For the text-containing cell, return its midpoint in (x, y) coordinate format. 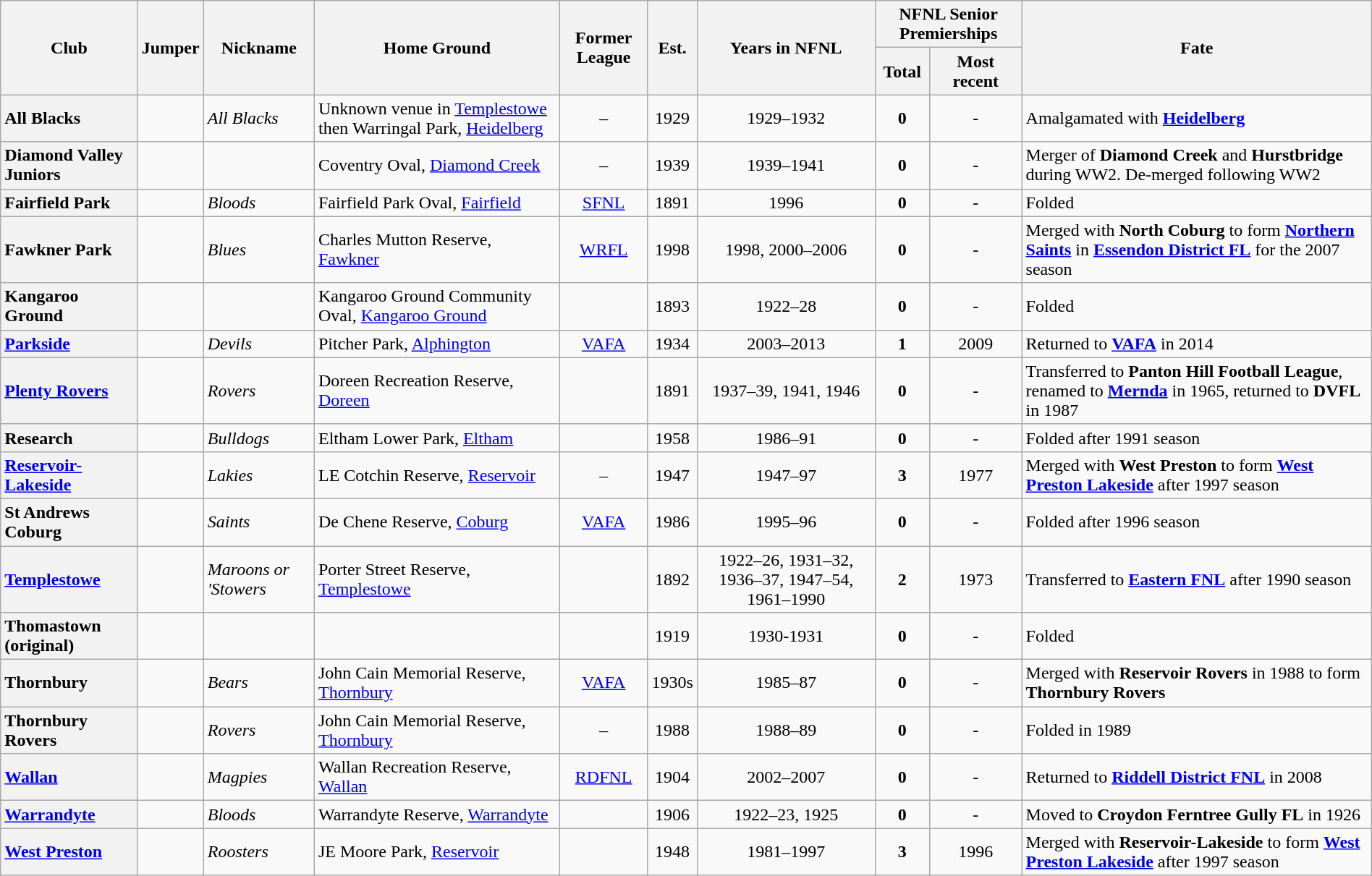
Merged with Reservoir Rovers in 1988 to form Thornbury Rovers (1197, 683)
WRFL (604, 250)
JE Moore Park, Reservoir (437, 852)
Diamond Valley Juniors (69, 165)
Folded after 1996 season (1197, 522)
1958 (672, 438)
1988–89 (786, 731)
RDFNL (604, 777)
Transferred to Eastern FNL after 1990 season (1197, 579)
Wallan (69, 777)
Fairfield Park (69, 203)
Est. (672, 48)
Porter Street Reserve, Templestowe (437, 579)
1904 (672, 777)
Wallan Recreation Reserve, Wallan (437, 777)
Roosters (259, 852)
Fairfield Park Oval, Fairfield (437, 203)
1995–96 (786, 522)
1985–87 (786, 683)
Returned to VAFA in 2014 (1197, 344)
1893 (672, 307)
1986 (672, 522)
Total (902, 71)
Merger of Diamond Creek and Hurstbridge during WW2. De-merged following WW2 (1197, 165)
1973 (975, 579)
Merged with North Coburg to form Northern Saints in Essendon District FL for the 2007 season (1197, 250)
1977 (975, 475)
1922–23, 1925 (786, 815)
Doreen Recreation Reserve, Doreen (437, 391)
1929 (672, 119)
Nickname (259, 48)
1948 (672, 852)
Bears (259, 683)
1998, 2000–2006 (786, 250)
1939–1941 (786, 165)
1892 (672, 579)
Merged with Reservoir-Lakeside to form West Preston Lakeside after 1997 season (1197, 852)
Transferred to Panton Hill Football League, renamed to Mernda in 1965, returned to DVFL in 1987 (1197, 391)
West Preston (69, 852)
Years in NFNL (786, 48)
Warrandyte Reserve, Warrandyte (437, 815)
Amalgamated with Heidelberg (1197, 119)
Jumper (171, 48)
LE Cotchin Reserve, Reservoir (437, 475)
St Andrews Coburg (69, 522)
1986–91 (786, 438)
Merged with West Preston to form West Preston Lakeside after 1997 season (1197, 475)
Kangaroo Ground Community Oval, Kangaroo Ground (437, 307)
Moved to Croydon Ferntree Gully FL in 1926 (1197, 815)
1981–1997 (786, 852)
1 (902, 344)
1922–28 (786, 307)
Research (69, 438)
Home Ground (437, 48)
Thornbury Rovers (69, 731)
Former League (604, 48)
Saints (259, 522)
Folded after 1991 season (1197, 438)
Fate (1197, 48)
2003–2013 (786, 344)
Magpies (259, 777)
Club (69, 48)
1939 (672, 165)
Lakies (259, 475)
Folded in 1989 (1197, 731)
SFNL (604, 203)
1998 (672, 250)
2009 (975, 344)
Parkside (69, 344)
Plenty Rovers (69, 391)
Thornbury (69, 683)
Thomastown (original) (69, 637)
Pitcher Park, Alphington (437, 344)
1988 (672, 731)
Returned to Riddell District FNL in 2008 (1197, 777)
1947–97 (786, 475)
1929–1932 (786, 119)
Fawkner Park (69, 250)
Most recent (975, 71)
Unknown venue in Templestowe then Warringal Park, Heidelberg (437, 119)
1934 (672, 344)
1922–26, 1931–32, 1936–37, 1947–54, 1961–1990 (786, 579)
De Chene Reserve, Coburg (437, 522)
Reservoir-Lakeside (69, 475)
1906 (672, 815)
1919 (672, 637)
1930s (672, 683)
Maroons or 'Stowers (259, 579)
Devils (259, 344)
Charles Mutton Reserve, Fawkner (437, 250)
Kangaroo Ground (69, 307)
Eltham Lower Park, Eltham (437, 438)
1930-1931 (786, 637)
1937–39, 1941, 1946 (786, 391)
NFNL Senior Premierships (948, 25)
Coventry Oval, Diamond Creek (437, 165)
2 (902, 579)
1947 (672, 475)
Bulldogs (259, 438)
Blues (259, 250)
2002–2007 (786, 777)
Warrandyte (69, 815)
Templestowe (69, 579)
